Output the [X, Y] coordinate of the center of the cell containing the given text.  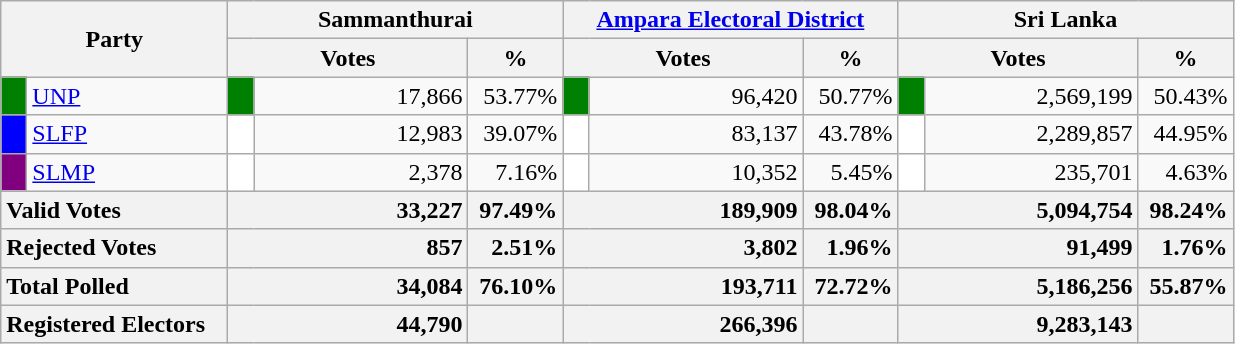
Registered Electors [114, 324]
5.45% [850, 172]
39.07% [516, 134]
50.77% [850, 96]
9,283,143 [1018, 324]
97.49% [516, 210]
72.72% [850, 286]
43.78% [850, 134]
SLMP [128, 172]
5,186,256 [1018, 286]
83,137 [696, 134]
17,866 [361, 96]
189,909 [683, 210]
33,227 [348, 210]
91,499 [1018, 248]
98.04% [850, 210]
193,711 [683, 286]
857 [348, 248]
1.76% [1186, 248]
34,084 [348, 286]
2,378 [361, 172]
44.95% [1186, 134]
Sammanthurai [396, 20]
44,790 [348, 324]
7.16% [516, 172]
98.24% [1186, 210]
50.43% [1186, 96]
1.96% [850, 248]
2.51% [516, 248]
5,094,754 [1018, 210]
SLFP [128, 134]
53.77% [516, 96]
2,569,199 [1031, 96]
4.63% [1186, 172]
76.10% [516, 286]
UNP [128, 96]
235,701 [1031, 172]
Total Polled [114, 286]
2,289,857 [1031, 134]
10,352 [696, 172]
3,802 [683, 248]
Sri Lanka [1066, 20]
96,420 [696, 96]
Rejected Votes [114, 248]
Party [114, 39]
Valid Votes [114, 210]
266,396 [683, 324]
Ampara Electoral District [730, 20]
12,983 [361, 134]
55.87% [1186, 286]
